Scan for the cell matching the given text and deliver its [X, Y] coordinate at center. 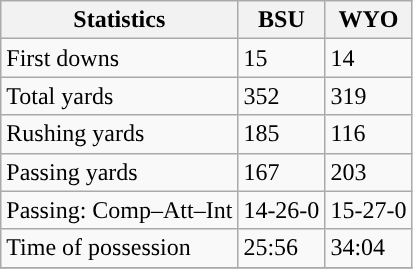
First downs [120, 58]
14-26-0 [282, 210]
15-27-0 [368, 210]
25:56 [282, 248]
34:04 [368, 248]
Total yards [120, 96]
WYO [368, 20]
Rushing yards [120, 134]
116 [368, 134]
Passing: Comp–Att–Int [120, 210]
Passing yards [120, 172]
203 [368, 172]
185 [282, 134]
BSU [282, 20]
167 [282, 172]
352 [282, 96]
Statistics [120, 20]
14 [368, 58]
Time of possession [120, 248]
319 [368, 96]
15 [282, 58]
